Extract the [x, y] coordinate from the center of the cell holding the provided text.  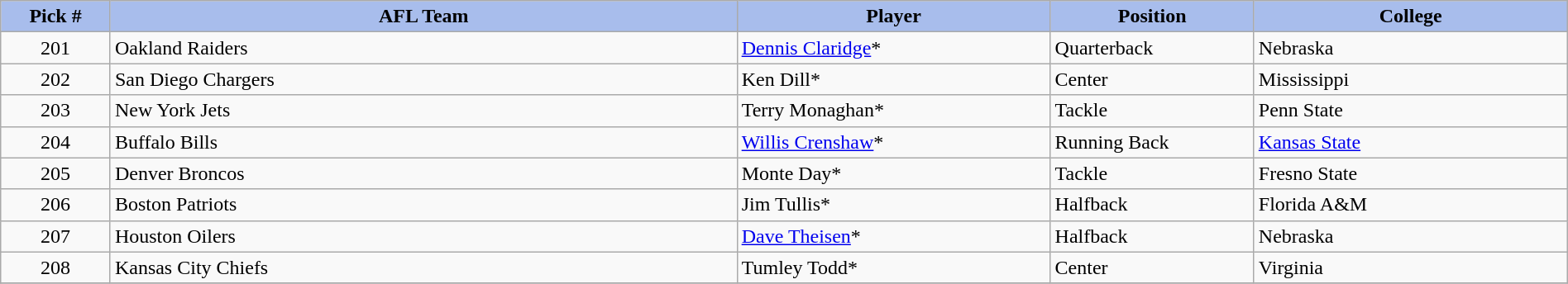
Mississippi [1411, 79]
205 [56, 173]
208 [56, 267]
Florida A&M [1411, 205]
203 [56, 111]
Pick # [56, 17]
204 [56, 142]
Position [1152, 17]
Dave Theisen* [893, 236]
201 [56, 48]
Houston Oilers [423, 236]
Oakland Raiders [423, 48]
Boston Patriots [423, 205]
Denver Broncos [423, 173]
Running Back [1152, 142]
College [1411, 17]
New York Jets [423, 111]
202 [56, 79]
Jim Tullis* [893, 205]
Dennis Claridge* [893, 48]
Player [893, 17]
Fresno State [1411, 173]
Terry Monaghan* [893, 111]
207 [56, 236]
Kansas City Chiefs [423, 267]
Willis Crenshaw* [893, 142]
206 [56, 205]
Kansas State [1411, 142]
AFL Team [423, 17]
Tumley Todd* [893, 267]
Monte Day* [893, 173]
Buffalo Bills [423, 142]
Quarterback [1152, 48]
San Diego Chargers [423, 79]
Penn State [1411, 111]
Virginia [1411, 267]
Ken Dill* [893, 79]
